Identify which cell holds the provided text, then report its (X, Y) central coordinate. 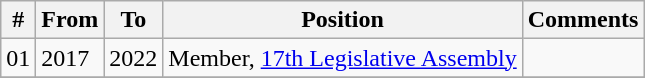
Position (342, 20)
From (70, 20)
# (18, 20)
Member, 17th Legislative Assembly (342, 58)
To (134, 20)
2022 (134, 58)
Comments (583, 20)
2017 (70, 58)
01 (18, 58)
